Return the [x, y] coordinate for the center point of the cell that contains the specified text.  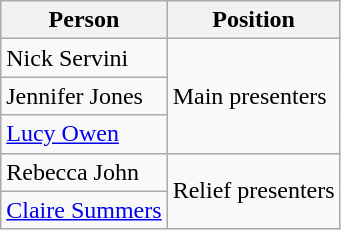
Lucy Owen [84, 134]
Nick Servini [84, 58]
Relief presenters [254, 191]
Main presenters [254, 96]
Person [84, 20]
Rebecca John [84, 172]
Position [254, 20]
Jennifer Jones [84, 96]
Claire Summers [84, 210]
